Pinpoint the cell where the given text exists, returning its (X, Y) midpoint coordinate. 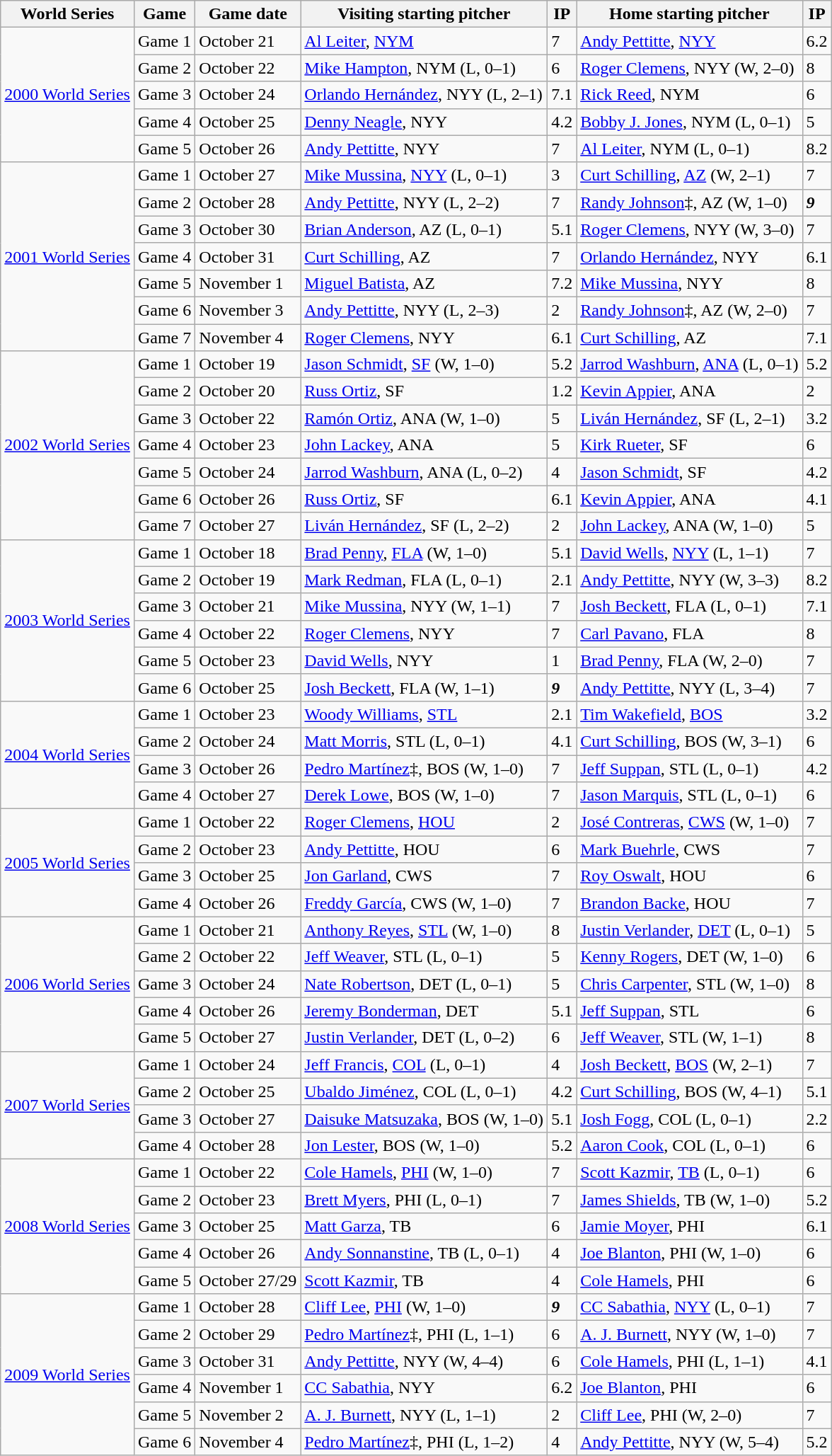
Jeff Francis, COL (L, 0–1) (424, 1065)
John Lackey, ANA (424, 445)
Denny Neagle, NYY (424, 122)
Matt Garza, TB (424, 1227)
Nate Robertson, DET (L, 0–1) (424, 984)
Andy Pettitte, NYY (W, 4–4) (424, 1361)
Anthony Reyes, STL (W, 1–0) (424, 930)
Josh Beckett, BOS (W, 2–1) (689, 1065)
Randy Johnson‡, AZ (W, 2–0) (689, 310)
Mike Mussina, NYY (689, 283)
Roger Clemens, NYY (W, 2–0) (689, 68)
David Wells, NYY (L, 1–1) (689, 553)
Ramón Ortiz, ANA (W, 1–0) (424, 418)
Game date (248, 14)
Jamie Moyer, PHI (689, 1227)
October 20 (248, 391)
November 3 (248, 310)
Pedro Martínez‡, PHI (L, 1–2) (424, 1442)
Miguel Batista, AZ (424, 283)
Daisuke Matsuzaka, BOS (W, 1–0) (424, 1118)
1.2 (562, 391)
Pedro Martínez‡, PHI (L, 1–1) (424, 1334)
3 (562, 176)
Cole Hamels, PHI (L, 1–1) (689, 1361)
Scott Kazmir, TB (424, 1280)
Jon Garland, CWS (424, 876)
Orlando Hernández, NYY (689, 256)
Jason Marquis, STL (L, 0–1) (689, 796)
Andy Pettitte, HOU (424, 849)
2003 World Series (68, 620)
Bobby J. Jones, NYM (L, 0–1) (689, 122)
Al Leiter, NYM (L, 0–1) (689, 149)
Roy Oswalt, HOU (689, 876)
Jeff Suppan, STL (L, 0–1) (689, 768)
Josh Fogg, COL (L, 0–1) (689, 1118)
John Lackey, ANA (W, 1–0) (689, 526)
Mark Buehrle, CWS (689, 849)
Andy Sonnanstine, TB (L, 0–1) (424, 1254)
Andy Pettitte, NYY (L, 2–2) (424, 202)
Mike Mussina, NYY (L, 0–1) (424, 176)
2004 World Series (68, 755)
Curt Schilling, AZ (W, 2–1) (689, 176)
Joe Blanton, PHI (W, 1–0) (689, 1254)
2005 World Series (68, 863)
Carl Pavano, FLA (689, 634)
2002 World Series (68, 445)
2.2 (816, 1118)
Andy Pettitte, NYY (L, 3–4) (689, 687)
Al Leiter, NYM (424, 41)
Brandon Backe, HOU (689, 903)
Woody Williams, STL (424, 714)
Jason Schmidt, SF (689, 472)
Brian Anderson, AZ (L, 0–1) (424, 229)
2000 World Series (68, 95)
Pedro Martínez‡, BOS (W, 1–0) (424, 768)
November 2 (248, 1415)
Cole Hamels, PHI (689, 1280)
Brett Myers, PHI (L, 0–1) (424, 1200)
CC Sabathia, NYY (L, 0–1) (689, 1307)
Cliff Lee, PHI (W, 2–0) (689, 1415)
Jon Lester, BOS (W, 1–0) (424, 1145)
2001 World Series (68, 256)
Tim Wakefield, BOS (689, 714)
Mike Mussina, NYY (W, 1–1) (424, 607)
Jeremy Bonderman, DET (424, 1011)
Aaron Cook, COL (L, 0–1) (689, 1145)
2007 World Series (68, 1105)
José Contreras, CWS (W, 1–0) (689, 822)
Jeff Weaver, STL (W, 1–1) (689, 1038)
2009 World Series (68, 1375)
7.2 (562, 283)
Jeff Weaver, STL (L, 0–1) (424, 957)
Cliff Lee, PHI (W, 1–0) (424, 1307)
Mark Redman, FLA (L, 0–1) (424, 580)
Home starting pitcher (689, 14)
James Shields, TB (W, 1–0) (689, 1200)
Freddy García, CWS (W, 1–0) (424, 903)
World Series (68, 14)
2006 World Series (68, 984)
Andy Pettitte, NYY (W, 5–4) (689, 1442)
Josh Beckett, FLA (W, 1–1) (424, 687)
October 27/29 (248, 1280)
Derek Lowe, BOS (W, 1–0) (424, 796)
Brad Penny, FLA (W, 1–0) (424, 553)
Randy Johnson‡, AZ (W, 1–0) (689, 202)
Justin Verlander, DET (L, 0–1) (689, 930)
Matt Morris, STL (L, 0–1) (424, 741)
Visiting starting pitcher (424, 14)
Roger Clemens, HOU (424, 822)
October 18 (248, 553)
Cole Hamels, PHI (W, 1–0) (424, 1172)
Kirk Rueter, SF (689, 445)
Jason Schmidt, SF (W, 1–0) (424, 365)
Jeff Suppan, STL (689, 1011)
A. J. Burnett, NYY (W, 1–0) (689, 1334)
Josh Beckett, FLA (L, 0–1) (689, 607)
Andy Pettitte, NYY (L, 2–3) (424, 310)
Liván Hernández, SF (L, 2–2) (424, 526)
Orlando Hernández, NYY (L, 2–1) (424, 95)
Game (164, 14)
A. J. Burnett, NYY (L, 1–1) (424, 1415)
Andy Pettitte, NYY (W, 3–3) (689, 580)
Roger Clemens, NYY (W, 3–0) (689, 229)
1 (562, 660)
October 29 (248, 1334)
Jarrod Washburn, ANA (L, 0–2) (424, 472)
Justin Verlander, DET (L, 0–2) (424, 1038)
Mike Hampton, NYM (L, 0–1) (424, 68)
CC Sabathia, NYY (424, 1388)
Joe Blanton, PHI (689, 1388)
Scott Kazmir, TB (L, 0–1) (689, 1172)
Curt Schilling, BOS (W, 4–1) (689, 1091)
Jarrod Washburn, ANA (L, 0–1) (689, 365)
Curt Schilling, BOS (W, 3–1) (689, 741)
Kenny Rogers, DET (W, 1–0) (689, 957)
David Wells, NYY (424, 660)
Brad Penny, FLA (W, 2–0) (689, 660)
Liván Hernández, SF (L, 2–1) (689, 418)
Chris Carpenter, STL (W, 1–0) (689, 984)
2008 World Series (68, 1226)
October 30 (248, 229)
Rick Reed, NYM (689, 95)
Ubaldo Jiménez, COL (L, 0–1) (424, 1091)
